Determine the (X, Y) coordinate at the center of the cell enclosing the given text.  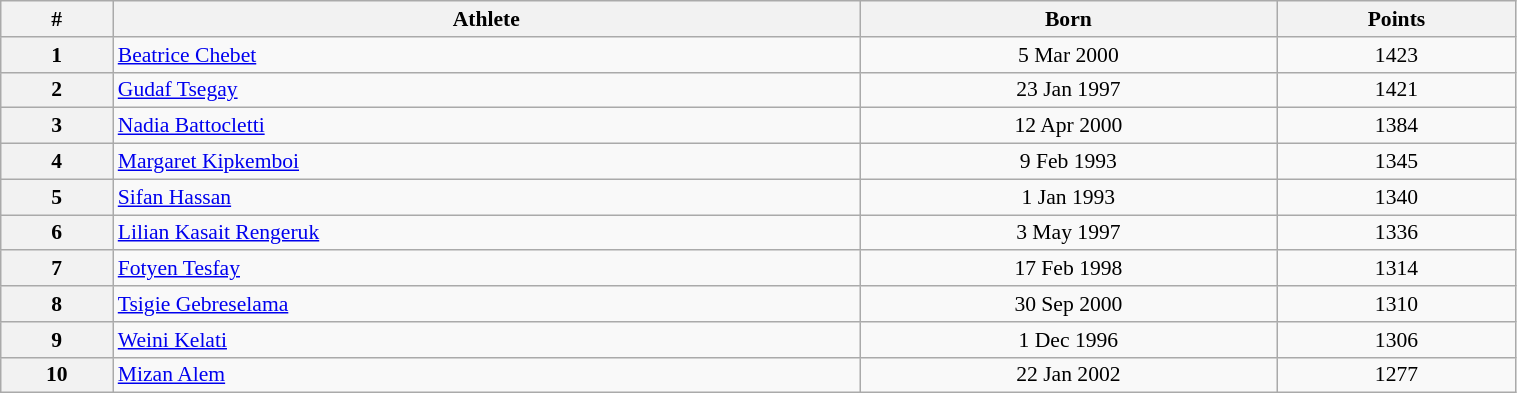
23 Jan 1997 (1068, 90)
5 (57, 197)
8 (57, 304)
Points (1396, 19)
1310 (1396, 304)
7 (57, 269)
17 Feb 1998 (1068, 269)
Gudaf Tsegay (486, 90)
Athlete (486, 19)
22 Jan 2002 (1068, 375)
Beatrice Chebet (486, 55)
Nadia Battocletti (486, 126)
1314 (1396, 269)
2 (57, 90)
1336 (1396, 233)
4 (57, 162)
6 (57, 233)
1421 (1396, 90)
1 Jan 1993 (1068, 197)
Margaret Kipkemboi (486, 162)
1384 (1396, 126)
Fotyen Tesfay (486, 269)
Mizan Alem (486, 375)
1 Dec 1996 (1068, 340)
5 Mar 2000 (1068, 55)
9 Feb 1993 (1068, 162)
1423 (1396, 55)
1340 (1396, 197)
Born (1068, 19)
1277 (1396, 375)
12 Apr 2000 (1068, 126)
Sifan Hassan (486, 197)
9 (57, 340)
30 Sep 2000 (1068, 304)
Lilian Kasait Rengeruk (486, 233)
1 (57, 55)
1306 (1396, 340)
Weini Kelati (486, 340)
3 May 1997 (1068, 233)
3 (57, 126)
1345 (1396, 162)
10 (57, 375)
# (57, 19)
Tsigie Gebreselama (486, 304)
